Search for the cell housing the specified text and yield its [x, y] center coordinate. 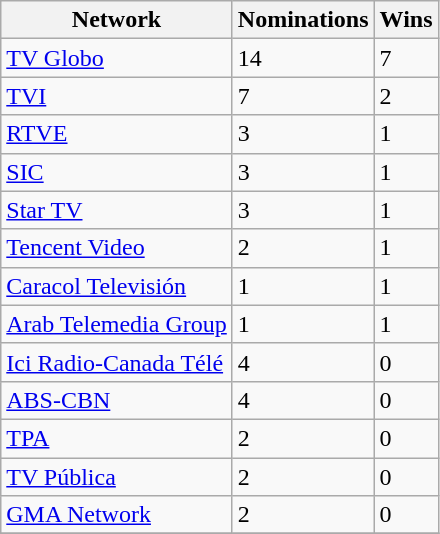
Tencent Video [117, 248]
SIC [117, 172]
TV Globo [117, 58]
RTVE [117, 134]
Arab Telemedia Group [117, 324]
TPA [117, 438]
TV Pública [117, 477]
14 [303, 58]
TVI [117, 96]
Wins [406, 20]
Network [117, 20]
Star TV [117, 210]
ABS-CBN [117, 400]
GMA Network [117, 515]
Nominations [303, 20]
Ici Radio-Canada Télé [117, 362]
Caracol Televisión [117, 286]
